Provide the (x, y) coordinate of the cell's center where the given text is located.  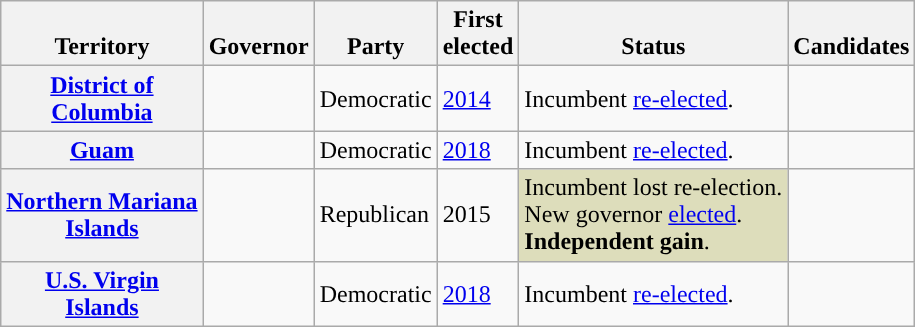
Party (376, 34)
Republican (376, 215)
2015 (478, 215)
Status (654, 34)
Guam (102, 150)
Firstelected (478, 34)
District ofColumbia (102, 98)
Northern MarianaIslands (102, 215)
Territory (102, 34)
U.S. VirginIslands (102, 294)
Candidates (852, 34)
Incumbent lost re-election.New governor elected.Independent gain. (654, 215)
Governor (258, 34)
2014 (478, 98)
